Determine the [x, y] coordinate at the center of the cell enclosing the given text.  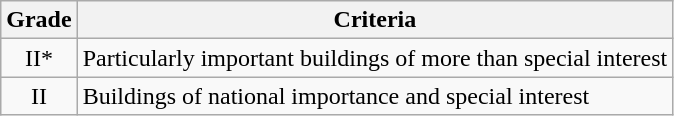
Particularly important buildings of more than special interest [375, 58]
Criteria [375, 20]
Buildings of national importance and special interest [375, 96]
II [39, 96]
Grade [39, 20]
II* [39, 58]
